For the text-containing cell, return its midpoint in (x, y) coordinate format. 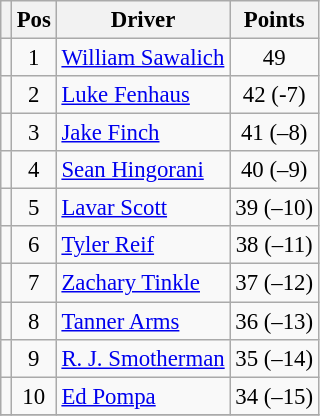
R. J. Smotherman (143, 358)
36 (–13) (274, 321)
41 (–8) (274, 133)
6 (34, 245)
Points (274, 20)
37 (–12) (274, 283)
5 (34, 208)
38 (–11) (274, 245)
William Sawalich (143, 58)
Zachary Tinkle (143, 283)
8 (34, 321)
10 (34, 396)
Jake Finch (143, 133)
9 (34, 358)
Ed Pompa (143, 396)
34 (–15) (274, 396)
Pos (34, 20)
Sean Hingorani (143, 170)
4 (34, 170)
Lavar Scott (143, 208)
Driver (143, 20)
Tyler Reif (143, 245)
2 (34, 95)
3 (34, 133)
35 (–14) (274, 358)
1 (34, 58)
Tanner Arms (143, 321)
39 (–10) (274, 208)
42 (-7) (274, 95)
7 (34, 283)
Luke Fenhaus (143, 95)
49 (274, 58)
40 (–9) (274, 170)
